Scan for the cell matching the given text and deliver its [X, Y] coordinate at center. 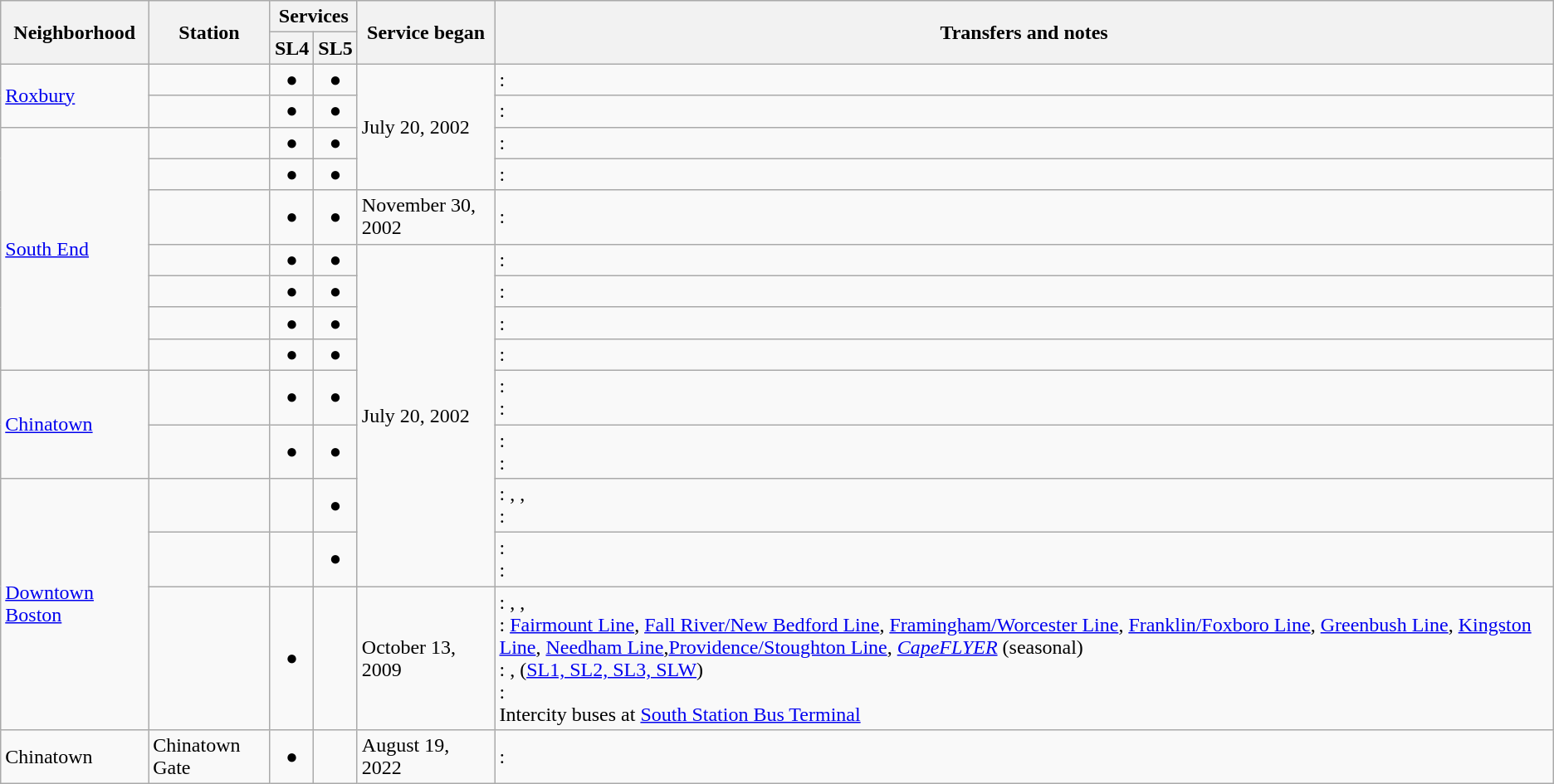
October 13, 2009 [426, 659]
Services [314, 17]
Downtown Boston [75, 604]
November 30, 2002 [426, 217]
Transfers and notes [1024, 32]
August 19, 2022 [426, 757]
Roxbury [75, 95]
: , , : [1024, 506]
Station [209, 32]
South End [75, 249]
Neighborhood [75, 32]
Chinatown Gate [209, 757]
SL4 [291, 48]
Service began [426, 32]
SL5 [335, 48]
